Provide the (X, Y) coordinate of the cell's center where the given text is located.  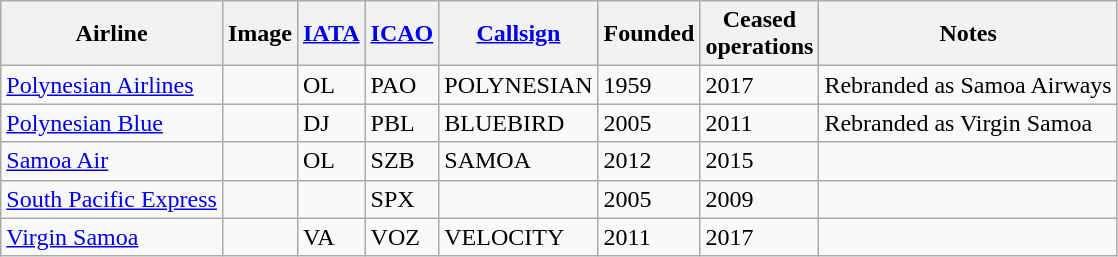
Callsign (518, 34)
Samoa Air (112, 161)
BLUEBIRD (518, 123)
2009 (760, 199)
1959 (649, 85)
Virgin Samoa (112, 237)
PAO (402, 85)
Image (260, 34)
VELOCITY (518, 237)
Polynesian Blue (112, 123)
SZB (402, 161)
IATA (331, 34)
Polynesian Airlines (112, 85)
SAMOA (518, 161)
2015 (760, 161)
Founded (649, 34)
PBL (402, 123)
POLYNESIAN (518, 85)
DJ (331, 123)
Ceasedoperations (760, 34)
2012 (649, 161)
Rebranded as Samoa Airways (968, 85)
Airline (112, 34)
SPX (402, 199)
South Pacific Express (112, 199)
ICAO (402, 34)
Rebranded as Virgin Samoa (968, 123)
VA (331, 237)
VOZ (402, 237)
Notes (968, 34)
